Detect which cell encompasses the target text, then output its [x, y] center coordinate. 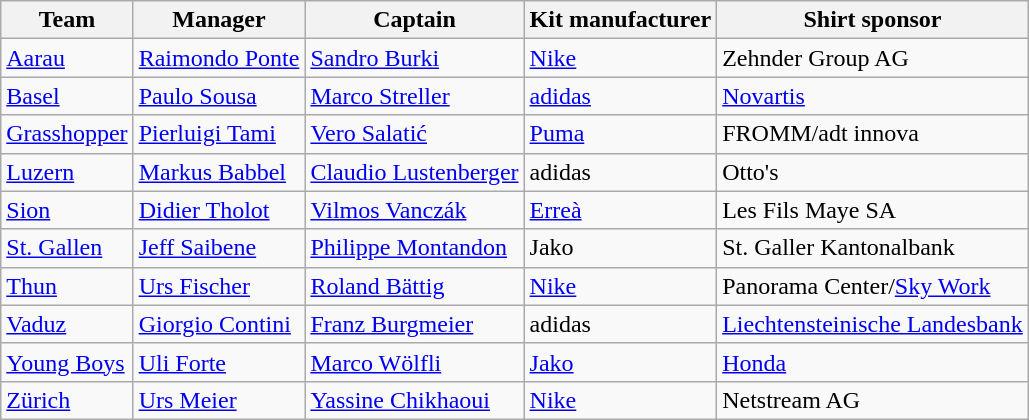
Roland Bättig [414, 286]
Sandro Burki [414, 58]
Team [67, 20]
Marco Wölfli [414, 362]
Erreà [620, 210]
St. Galler Kantonalbank [873, 248]
Urs Meier [219, 400]
Raimondo Ponte [219, 58]
Paulo Sousa [219, 96]
Vero Salatić [414, 134]
Thun [67, 286]
Liechtensteinische Landesbank [873, 324]
Franz Burgmeier [414, 324]
Pierluigi Tami [219, 134]
Puma [620, 134]
Aarau [67, 58]
Les Fils Maye SA [873, 210]
Young Boys [67, 362]
Panorama Center/Sky Work [873, 286]
Zehnder Group AG [873, 58]
Vaduz [67, 324]
Philippe Montandon [414, 248]
Zürich [67, 400]
Novartis [873, 96]
Honda [873, 362]
St. Gallen [67, 248]
Vilmos Vanczák [414, 210]
Captain [414, 20]
Basel [67, 96]
Claudio Lustenberger [414, 172]
Luzern [67, 172]
Grasshopper [67, 134]
Yassine Chikhaoui [414, 400]
Sion [67, 210]
Shirt sponsor [873, 20]
Marco Streller [414, 96]
Didier Tholot [219, 210]
Urs Fischer [219, 286]
FROMM/adt innova [873, 134]
Markus Babbel [219, 172]
Uli Forte [219, 362]
Jeff Saibene [219, 248]
Kit manufacturer [620, 20]
Manager [219, 20]
Otto's [873, 172]
Netstream AG [873, 400]
Giorgio Contini [219, 324]
